Detect which cell encompasses the target text, then output its (x, y) center coordinate. 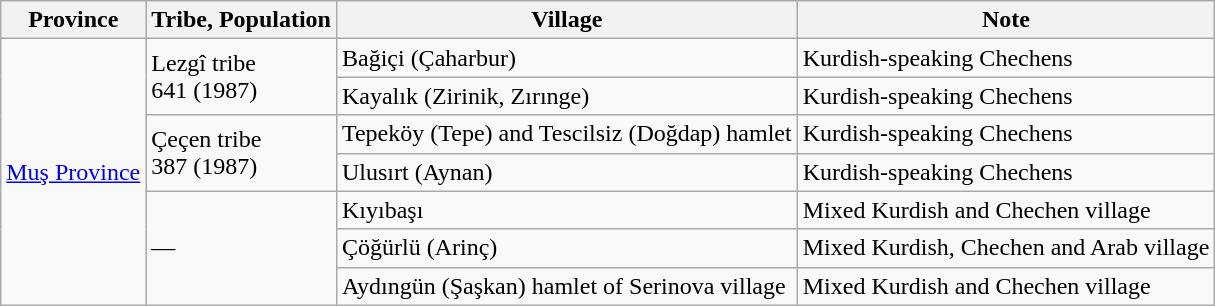
Province (74, 20)
Kıyıbaşı (566, 210)
Çeçen tribe387 (1987) (242, 153)
Çöğürlü (Arinç) (566, 248)
Aydıngün (Şaşkan) hamlet of Serinova village (566, 286)
Village (566, 20)
Bağiçi (Çaharbur) (566, 58)
Ulusırt (Aynan) (566, 172)
Note (1006, 20)
Mixed Kurdish, Chechen and Arab village (1006, 248)
— (242, 248)
Tribe, Population (242, 20)
Kayalık (Zirinik, Zırınge) (566, 96)
Muş Province (74, 172)
Tepeköy (Tepe) and Tescilsiz (Doğdap) hamlet (566, 134)
Lezgî tribe641 (1987) (242, 77)
